Identify which cell holds the provided text, then report its [x, y] central coordinate. 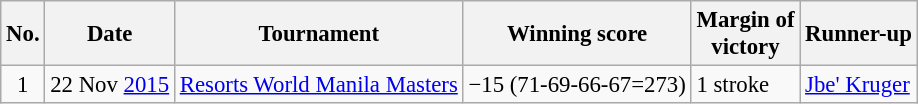
22 Nov 2015 [110, 85]
Margin ofvictory [746, 34]
Tournament [318, 34]
Date [110, 34]
Resorts World Manila Masters [318, 85]
1 [23, 85]
Jbe' Kruger [858, 85]
−15 (71-69-66-67=273) [577, 85]
1 stroke [746, 85]
Runner-up [858, 34]
No. [23, 34]
Winning score [577, 34]
